Determine the (x, y) coordinate at the center of the cell enclosing the given text.  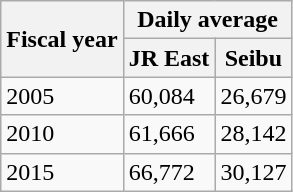
26,679 (254, 96)
JR East (169, 58)
2015 (62, 172)
28,142 (254, 134)
61,666 (169, 134)
66,772 (169, 172)
30,127 (254, 172)
Daily average (208, 20)
2005 (62, 96)
Fiscal year (62, 39)
2010 (62, 134)
Seibu (254, 58)
60,084 (169, 96)
